Output the (X, Y) coordinate of the center of the cell containing the given text.  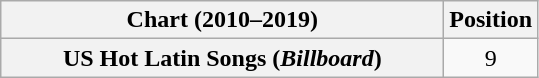
Chart (2010–2019) (222, 20)
Position (491, 20)
US Hot Latin Songs (Billboard) (222, 58)
9 (491, 58)
